For the text-containing cell, return its midpoint in [X, Y] coordinate format. 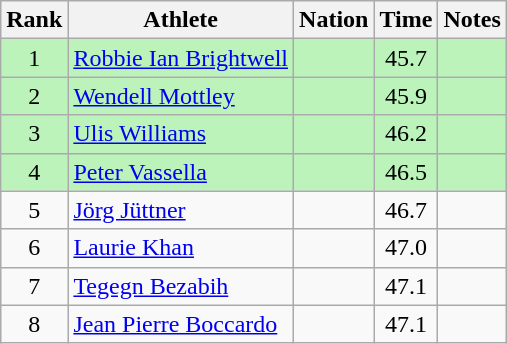
Wendell Mottley [181, 96]
47.0 [406, 248]
4 [34, 172]
Laurie Khan [181, 248]
45.9 [406, 96]
8 [34, 324]
1 [34, 58]
46.7 [406, 210]
Jean Pierre Boccardo [181, 324]
45.7 [406, 58]
Jörg Jüttner [181, 210]
3 [34, 134]
Athlete [181, 20]
Robbie Ian Brightwell [181, 58]
Nation [334, 20]
46.5 [406, 172]
Ulis Williams [181, 134]
Tegegn Bezabih [181, 286]
7 [34, 286]
46.2 [406, 134]
Peter Vassella [181, 172]
6 [34, 248]
5 [34, 210]
2 [34, 96]
Time [406, 20]
Notes [472, 20]
Rank [34, 20]
